Return the (x, y) coordinate for the center point of the cell that contains the specified text.  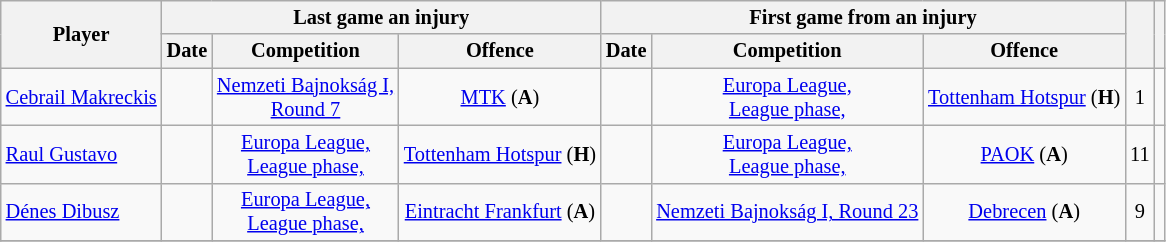
Debrecen (A) (1024, 212)
Cebrail Makreckis (82, 97)
Nemzeti Bajnokság I,Round 7 (306, 97)
11 (1140, 154)
MTK (A) (500, 97)
Nemzeti Bajnokság I, Round 23 (787, 212)
PAOK (A) (1024, 154)
First game from an injury (863, 17)
9 (1140, 212)
Last game an injury (382, 17)
Eintracht Frankfurt (A) (500, 212)
Raul Gustavo (82, 154)
Player (82, 34)
Dénes Dibusz (82, 212)
1 (1140, 97)
